Determine the (x, y) coordinate at the center of the cell enclosing the given text.  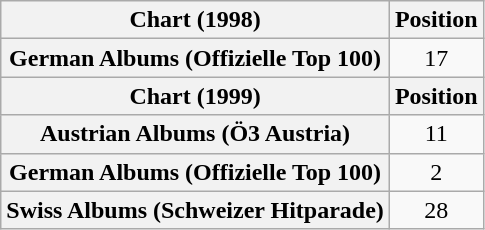
Chart (1998) (196, 20)
Swiss Albums (Schweizer Hitparade) (196, 210)
28 (436, 210)
17 (436, 58)
2 (436, 172)
Chart (1999) (196, 96)
11 (436, 134)
Austrian Albums (Ö3 Austria) (196, 134)
